Capture the cell that displays the provided text and extract its [X, Y] central coordinate. 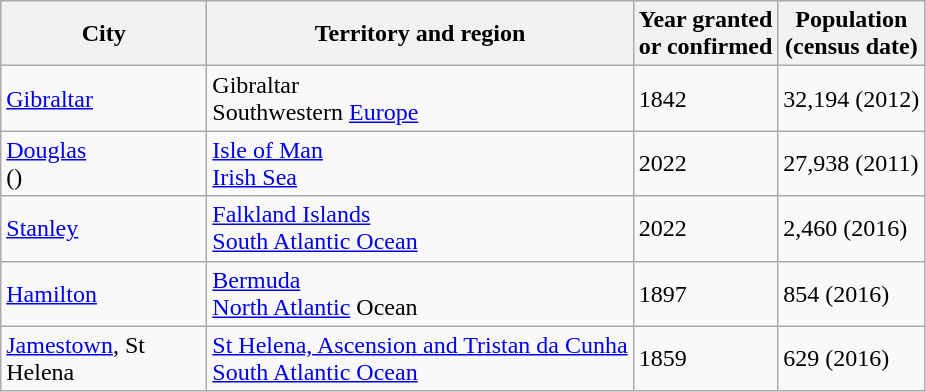
Isle of ManIrish Sea [420, 164]
St Helena, Ascension and Tristan da CunhaSouth Atlantic Ocean [420, 358]
Hamilton [104, 294]
Year grantedor confirmed [706, 34]
1897 [706, 294]
Falkland IslandsSouth Atlantic Ocean [420, 228]
854 (2016) [852, 294]
Douglas() [104, 164]
1842 [706, 98]
GibraltarSouthwestern Europe [420, 98]
City [104, 34]
Territory and region [420, 34]
1859 [706, 358]
BermudaNorth Atlantic Ocean [420, 294]
27,938 (2011) [852, 164]
Stanley [104, 228]
Gibraltar [104, 98]
Population(census date) [852, 34]
Jamestown, St Helena [104, 358]
629 (2016) [852, 358]
32,194 (2012) [852, 98]
2,460 (2016) [852, 228]
